For the text-containing cell, return its midpoint in [X, Y] coordinate format. 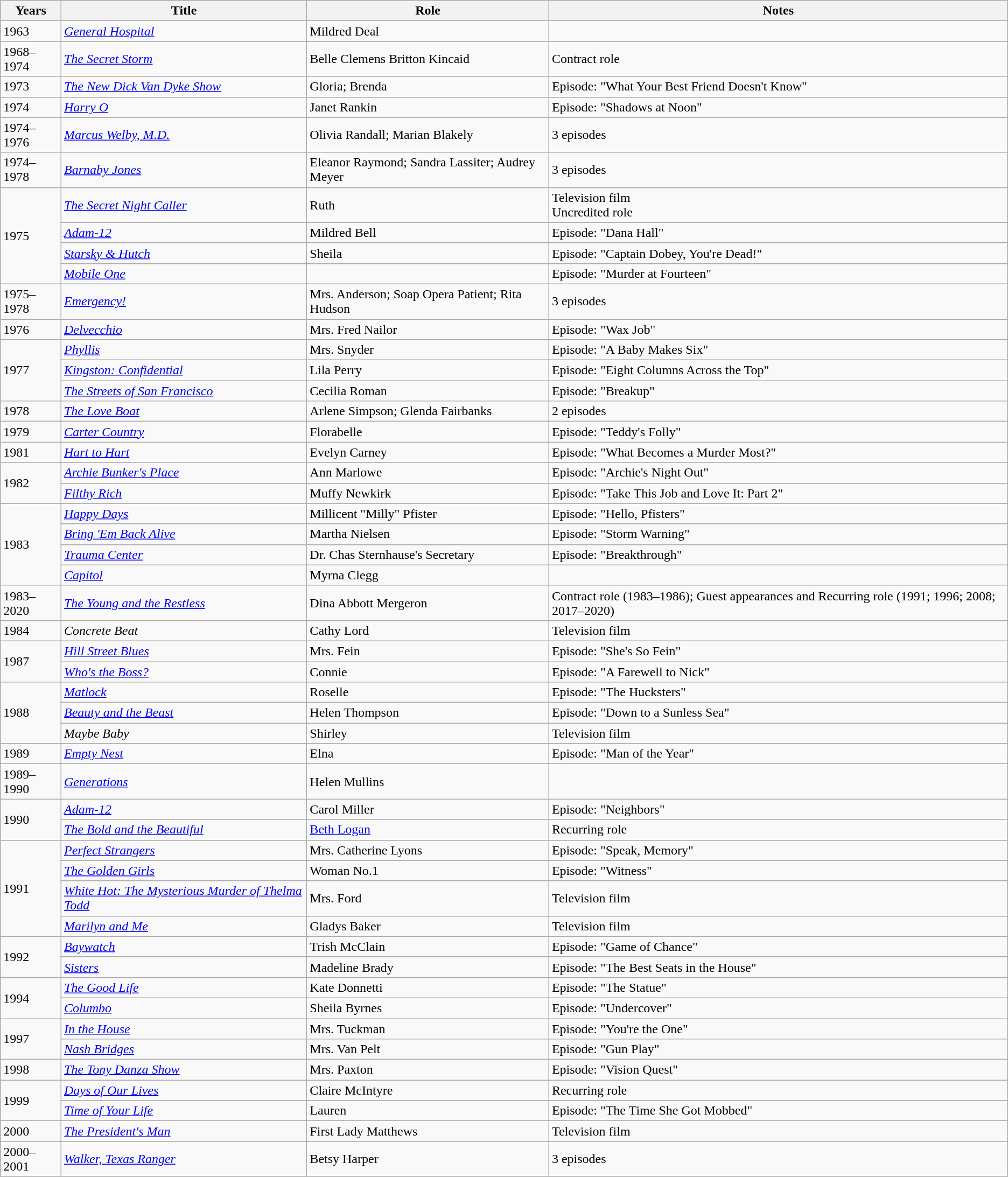
The Streets of San Francisco [184, 391]
Roselle [428, 692]
Phyllis [184, 350]
Happy Days [184, 514]
General Hospital [184, 31]
Delvecchio [184, 329]
Episode: "Gun Play" [778, 1049]
Ruth [428, 205]
The Good Life [184, 987]
Arlene Simpson; Glenda Fairbanks [428, 411]
Nash Bridges [184, 1049]
Episode: "Hello, Pfisters" [778, 514]
Empty Nest [184, 754]
Connie [428, 671]
1983 [31, 544]
1984 [31, 630]
Episode: "The Hucksters" [778, 692]
Episode: "Vision Quest" [778, 1070]
Beth Logan [428, 830]
Mrs. Fred Nailor [428, 329]
Eleanor Raymond; Sandra Lassiter; Audrey Meyer [428, 170]
First Lady Matthews [428, 1131]
1975–1978 [31, 302]
1975 [31, 236]
1992 [31, 957]
Episode: "Breakthrough" [778, 555]
Hill Street Blues [184, 651]
Dr. Chas Sternhause's Secretary [428, 555]
Episode: "Captain Dobey, You're Dead!" [778, 253]
Days of Our Lives [184, 1090]
1987 [31, 661]
1998 [31, 1070]
Myrna Clegg [428, 575]
Starsky & Hutch [184, 253]
Archie Bunker's Place [184, 473]
Title [184, 11]
Mrs. Fein [428, 651]
Episode: "Take This Job and Love It: Part 2" [778, 493]
1990 [31, 819]
Mrs. Snyder [428, 350]
Elna [428, 754]
Episode: "Teddy's Folly" [778, 432]
Filthy Rich [184, 493]
Mrs. Paxton [428, 1070]
Lauren [428, 1111]
Marcus Welby, M.D. [184, 135]
Perfect Strangers [184, 850]
Episode: "Shadows at Noon" [778, 107]
Mildred Bell [428, 233]
Episode: "Man of the Year" [778, 754]
1973 [31, 87]
Concrete Beat [184, 630]
1989–1990 [31, 782]
Episode: "The Best Seats in the House" [778, 967]
Helen Mullins [428, 782]
Walker, Texas Ranger [184, 1159]
2 episodes [778, 411]
Kingston: Confidential [184, 370]
Sheila [428, 253]
Baywatch [184, 947]
1974–1976 [31, 135]
1997 [31, 1039]
Episode: "Wax Job" [778, 329]
Bring 'Em Back Alive [184, 534]
1991 [31, 888]
2000–2001 [31, 1159]
Matlock [184, 692]
Episode: "Dana Hall" [778, 233]
Generations [184, 782]
Trauma Center [184, 555]
Episode: "Storm Warning" [778, 534]
1983–2020 [31, 603]
1982 [31, 483]
Cathy Lord [428, 630]
Episode: "A Baby Makes Six" [778, 350]
2000 [31, 1131]
Beauty and the Beast [184, 713]
1974 [31, 107]
Olivia Randall; Marian Blakely [428, 135]
Mobile One [184, 274]
Episode: "She's So Fein" [778, 651]
Hart to Hart [184, 452]
Capitol [184, 575]
Ann Marlowe [428, 473]
Emergency! [184, 302]
Episode: "Neighbors" [778, 809]
1981 [31, 452]
The Bold and the Beautiful [184, 830]
Episode: "Murder at Fourteen" [778, 274]
Gloria; Brenda [428, 87]
Episode: "Breakup" [778, 391]
The Secret Storm [184, 59]
The Secret Night Caller [184, 205]
Mrs. Catherine Lyons [428, 850]
Episode: "The Statue" [778, 987]
Maybe Baby [184, 733]
Claire McIntyre [428, 1090]
1999 [31, 1101]
Lila Perry [428, 370]
Television filmUncredited role [778, 205]
Madeline Brady [428, 967]
Mrs. Tuckman [428, 1029]
1968–1974 [31, 59]
Episode: "What Becomes a Murder Most?" [778, 452]
Episode: "Undercover" [778, 1008]
1988 [31, 713]
1979 [31, 432]
The Young and the Restless [184, 603]
Janet Rankin [428, 107]
1974–1978 [31, 170]
Mildred Deal [428, 31]
Columbo [184, 1008]
Helen Thompson [428, 713]
Cecilia Roman [428, 391]
Episode: "Down to a Sunless Sea" [778, 713]
Belle Clemens Britton Kincaid [428, 59]
1978 [31, 411]
1977 [31, 370]
Marilyn and Me [184, 926]
Mrs. Ford [428, 898]
Role [428, 11]
Time of Your Life [184, 1111]
Trish McClain [428, 947]
Carol Miller [428, 809]
Carter Country [184, 432]
Millicent "Milly" Pfister [428, 514]
Notes [778, 11]
Episode: "Archie's Night Out" [778, 473]
Mrs. Van Pelt [428, 1049]
Shirley [428, 733]
Woman No.1 [428, 871]
Episode: "Witness" [778, 871]
Contract role [778, 59]
Kate Donnetti [428, 987]
Sheila Byrnes [428, 1008]
Muffy Newkirk [428, 493]
Sisters [184, 967]
Gladys Baker [428, 926]
Episode: "You're the One" [778, 1029]
Dina Abbott Mergeron [428, 603]
Mrs. Anderson; Soap Opera Patient; Rita Hudson [428, 302]
1994 [31, 998]
The President's Man [184, 1131]
White Hot: The Mysterious Murder of Thelma Todd [184, 898]
The Tony Danza Show [184, 1070]
Barnaby Jones [184, 170]
Episode: "Game of Chance" [778, 947]
Episode: "A Farewell to Nick" [778, 671]
The Golden Girls [184, 871]
Harry O [184, 107]
Florabelle [428, 432]
The New Dick Van Dyke Show [184, 87]
1989 [31, 754]
1976 [31, 329]
Episode: "Eight Columns Across the Top" [778, 370]
Episode: "Speak, Memory" [778, 850]
Who's the Boss? [184, 671]
Evelyn Carney [428, 452]
Episode: "The Time She Got Mobbed" [778, 1111]
Martha Nielsen [428, 534]
Contract role (1983–1986); Guest appearances and Recurring role (1991; 1996; 2008; 2017–2020) [778, 603]
In the House [184, 1029]
1963 [31, 31]
Years [31, 11]
The Love Boat [184, 411]
Episode: "What Your Best Friend Doesn't Know" [778, 87]
Betsy Harper [428, 1159]
